Scan for the cell matching the given text and deliver its [X, Y] coordinate at center. 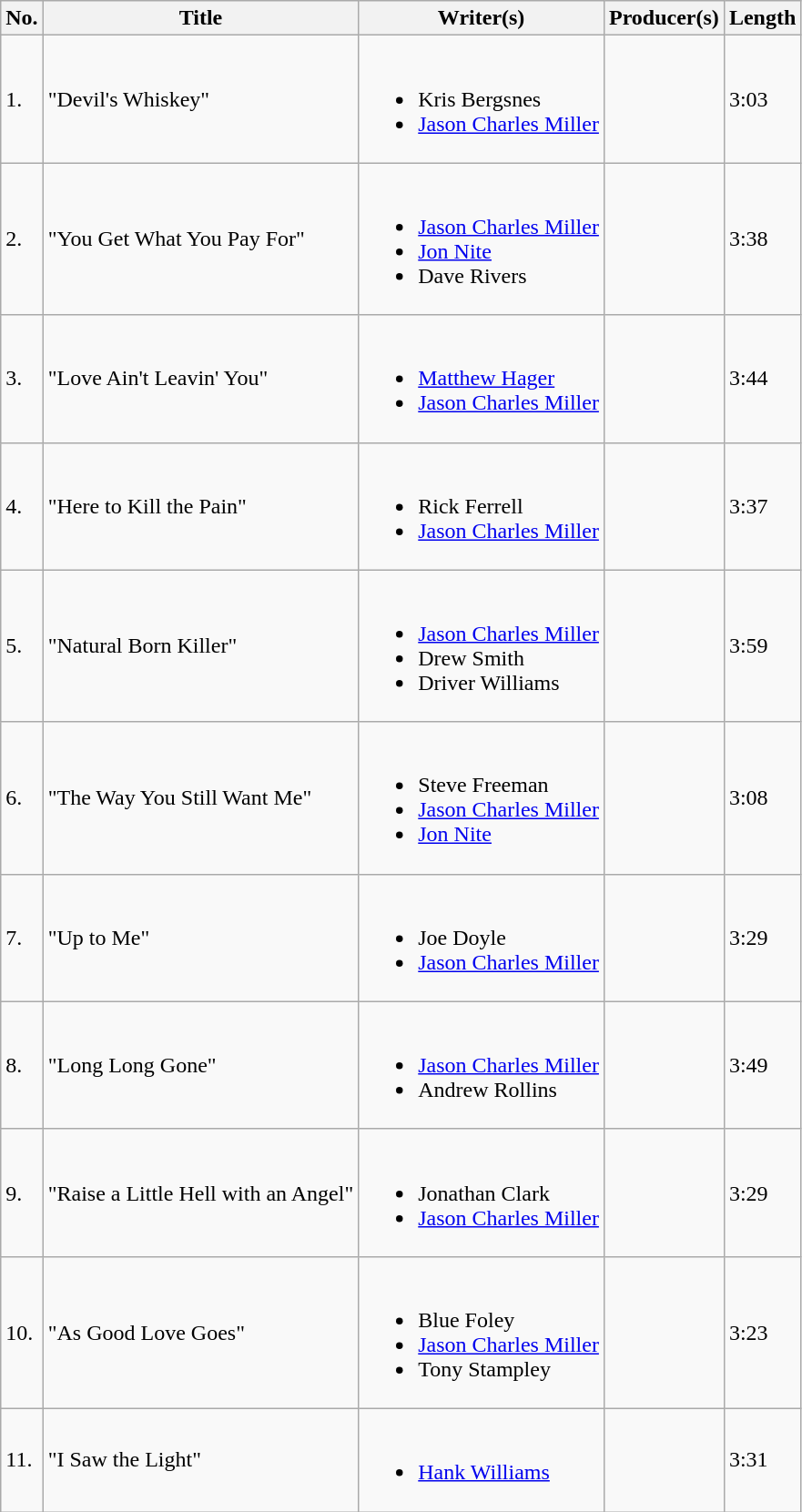
"Long Long Gone" [200, 1065]
Jason Charles MillerAndrew Rollins [482, 1065]
Title [200, 18]
2. [22, 238]
Length [762, 18]
"Love Ain't Leavin' You" [200, 379]
Kris BergsnesJason Charles Miller [482, 99]
1. [22, 99]
"The Way You Still Want Me" [200, 797]
Joe DoyleJason Charles Miller [482, 938]
11. [22, 1460]
"Here to Kill the Pain" [200, 506]
No. [22, 18]
3:49 [762, 1065]
3. [22, 379]
Writer(s) [482, 18]
"I Saw the Light" [200, 1460]
"Up to Me" [200, 938]
8. [22, 1065]
5. [22, 646]
Jonathan ClarkJason Charles Miller [482, 1192]
3:31 [762, 1460]
7. [22, 938]
9. [22, 1192]
"Devil's Whiskey" [200, 99]
"Natural Born Killer" [200, 646]
"As Good Love Goes" [200, 1333]
Producer(s) [664, 18]
3:03 [762, 99]
3:37 [762, 506]
3:08 [762, 797]
Jason Charles MillerDrew SmithDriver Williams [482, 646]
"Raise a Little Hell with an Angel" [200, 1192]
3:23 [762, 1333]
10. [22, 1333]
Matthew HagerJason Charles Miller [482, 379]
Rick FerrellJason Charles Miller [482, 506]
3:44 [762, 379]
Blue FoleyJason Charles MillerTony Stampley [482, 1333]
6. [22, 797]
Jason Charles MillerJon NiteDave Rivers [482, 238]
"You Get What You Pay For" [200, 238]
3:38 [762, 238]
Hank Williams [482, 1460]
3:59 [762, 646]
4. [22, 506]
Steve FreemanJason Charles MillerJon Nite [482, 797]
